Pinpoint the cell where the given text exists, returning its (x, y) midpoint coordinate. 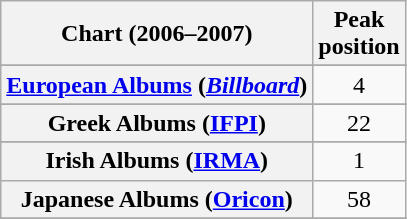
Greek Albums (IFPI) (157, 123)
22 (359, 123)
4 (359, 85)
1 (359, 161)
Chart (2006–2007) (157, 34)
European Albums (Billboard) (157, 85)
58 (359, 199)
Japanese Albums (Oricon) (157, 199)
Peakposition (359, 34)
Irish Albums (IRMA) (157, 161)
